Capture the cell that displays the provided text and extract its [X, Y] central coordinate. 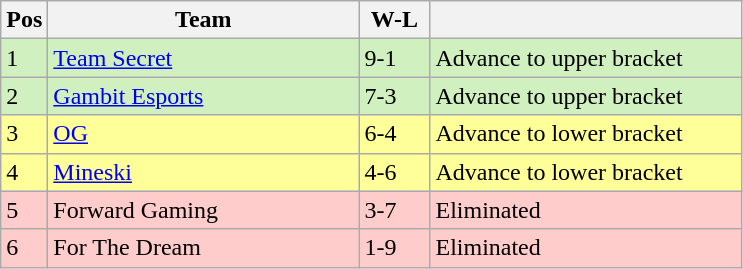
OG [204, 134]
Team [204, 20]
For The Dream [204, 248]
Gambit Esports [204, 96]
3-7 [394, 210]
1-9 [394, 248]
W-L [394, 20]
9-1 [394, 58]
5 [24, 210]
Pos [24, 20]
Forward Gaming [204, 210]
4 [24, 172]
6 [24, 248]
4-6 [394, 172]
Team Secret [204, 58]
Mineski [204, 172]
7-3 [394, 96]
2 [24, 96]
6-4 [394, 134]
3 [24, 134]
1 [24, 58]
